Detect which cell encompasses the target text, then output its (X, Y) center coordinate. 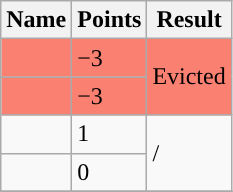
Result (189, 20)
Points (110, 20)
Evicted (189, 77)
/ (189, 153)
1 (110, 134)
0 (110, 172)
Name (36, 20)
